For the text-containing cell, return its midpoint in (X, Y) coordinate format. 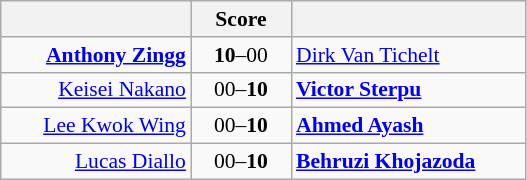
10–00 (241, 55)
Lucas Diallo (96, 162)
Behruzi Khojazoda (408, 162)
Anthony Zingg (96, 55)
Dirk Van Tichelt (408, 55)
Lee Kwok Wing (96, 126)
Keisei Nakano (96, 90)
Ahmed Ayash (408, 126)
Score (241, 19)
Victor Sterpu (408, 90)
